From the cell containing the given text, extract its center point as [X, Y] coordinate. 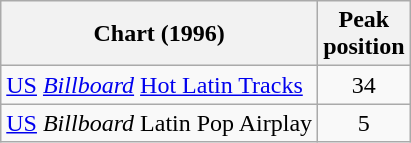
US Billboard Hot Latin Tracks [160, 85]
34 [364, 85]
US Billboard Latin Pop Airplay [160, 123]
Peakposition [364, 34]
5 [364, 123]
Chart (1996) [160, 34]
